Determine the (x, y) coordinate at the center of the cell enclosing the given text.  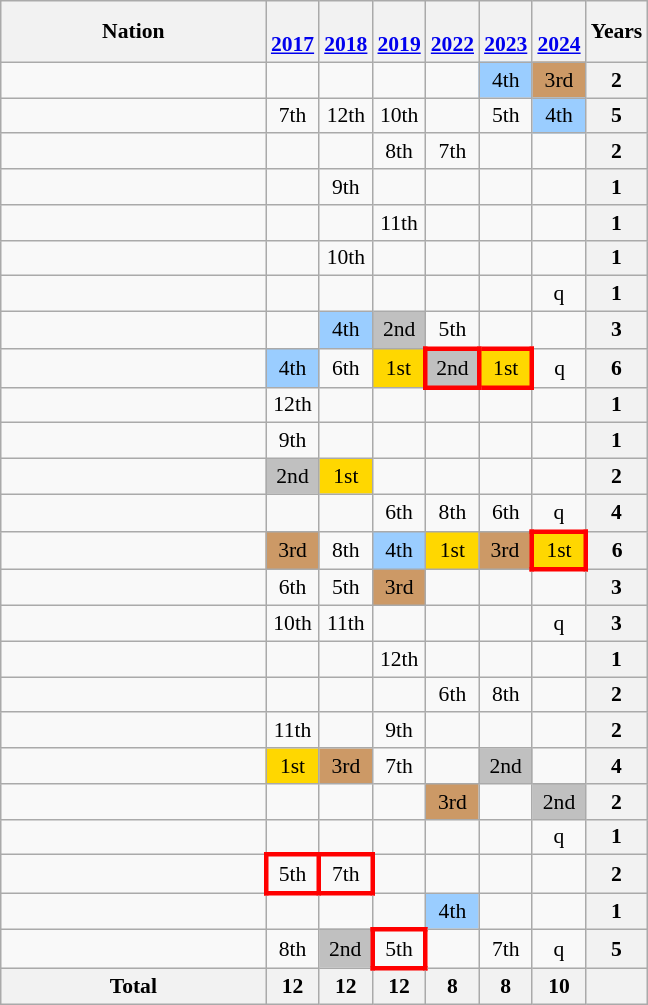
2023 (506, 32)
Nation (134, 32)
2022 (452, 32)
2018 (346, 32)
2019 (398, 32)
Total (134, 986)
10 (558, 986)
Years (617, 32)
2024 (558, 32)
2017 (292, 32)
